Find where the given text appears and provide that cell's center as (x, y) coordinate. 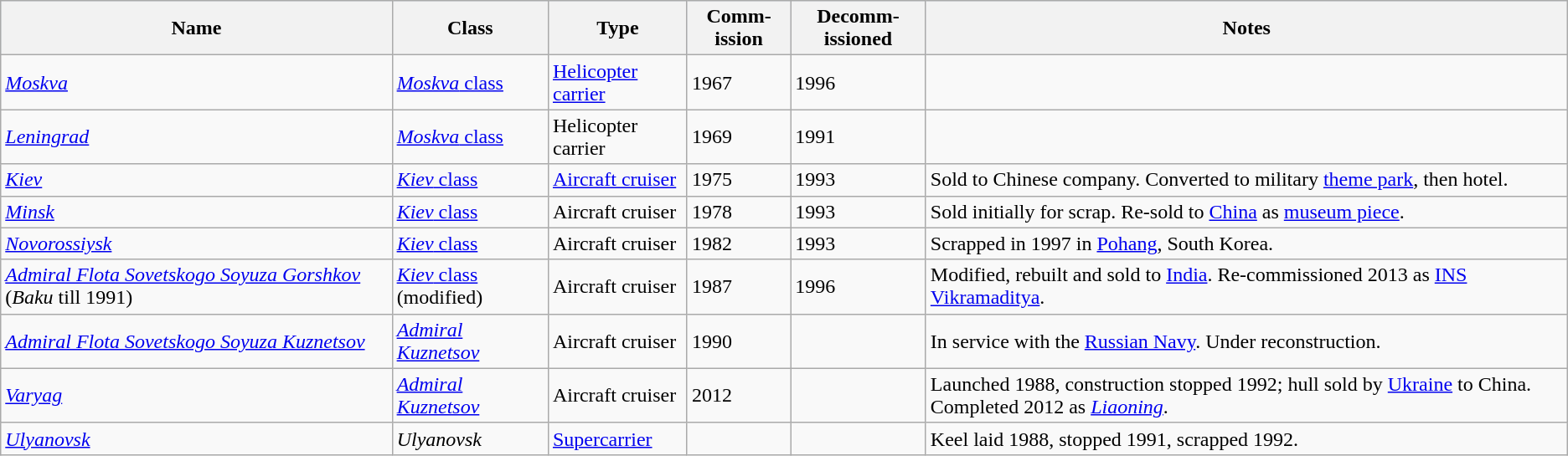
1975 (739, 180)
1987 (739, 286)
Moskva (196, 82)
1991 (859, 137)
Sold to Chinese company. Converted to military theme park, then hotel. (1246, 180)
Kiev class (modified) (470, 286)
Modified, rebuilt and sold to India. Re-commissioned 2013 as INS Vikramaditya. (1246, 286)
Novorossiysk (196, 243)
In service with the Russian Navy. Under reconstruction. (1246, 341)
Launched 1988, construction stopped 1992; hull sold by Ukraine to China. Completed 2012 as Liaoning. (1246, 395)
Sold initially for scrap. Re-sold to China as museum piece. (1246, 212)
1967 (739, 82)
1978 (739, 212)
Admiral Flota Sovetskogo Soyuza Kuznetsov (196, 341)
1969 (739, 137)
Class (470, 28)
Varyag (196, 395)
Keel laid 1988, stopped 1991, scrapped 1992. (1246, 438)
Admiral Flota Sovetskogo Soyuza Gorshkov (Baku till 1991) (196, 286)
Supercarrier (617, 438)
Name (196, 28)
Kiev (196, 180)
Decomm­issioned (859, 28)
Notes (1246, 28)
Type (617, 28)
2012 (739, 395)
Scrapped in 1997 in Pohang, South Korea. (1246, 243)
Minsk (196, 212)
Leningrad (196, 137)
1982 (739, 243)
Comm­ission (739, 28)
1990 (739, 341)
